Search for the cell housing the specified text and yield its [X, Y] center coordinate. 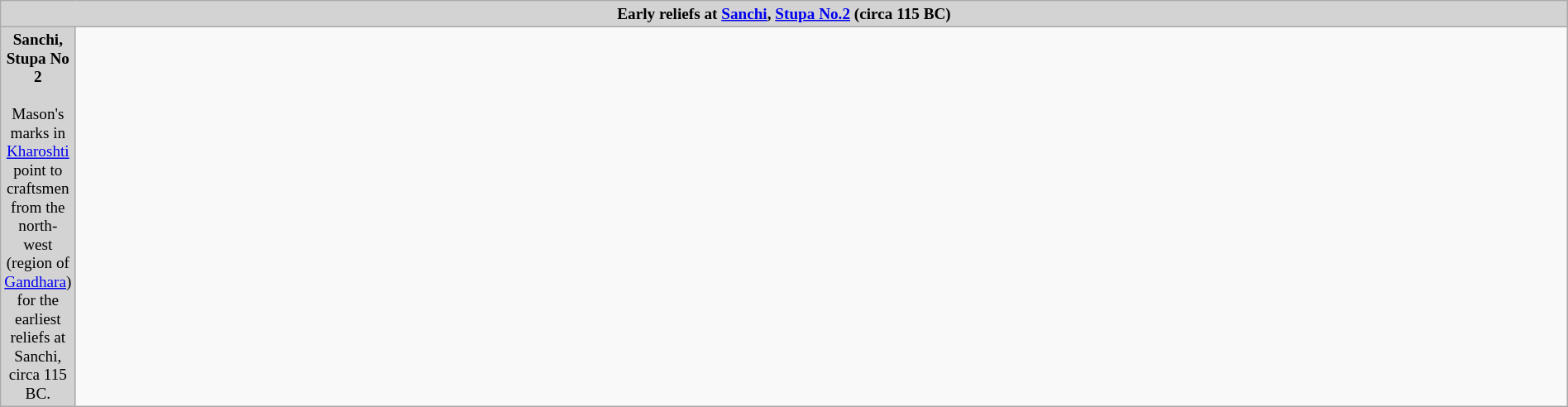
Early reliefs at Sanchi, Stupa No.2 (circa 115 BC) [784, 14]
